Output the (x, y) coordinate of the center of the cell containing the given text.  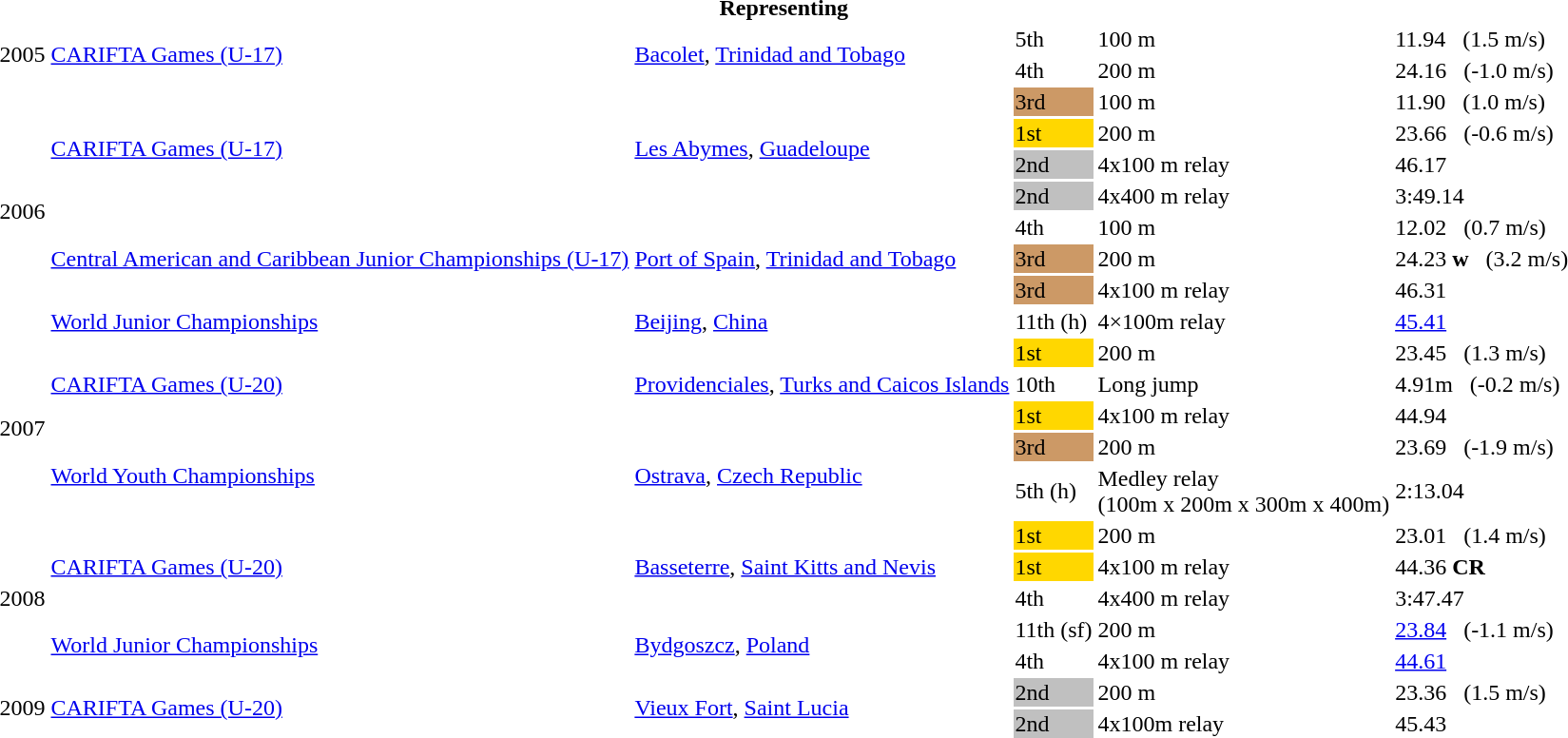
Beijing, China (822, 321)
Long jump (1244, 384)
Medley relay (100m x 200m x 300m x 400m) (1244, 491)
11th (h) (1054, 321)
Vieux Fort, Saint Lucia (822, 708)
Basseterre, Saint Kitts and Nevis (822, 567)
11th (sf) (1054, 630)
Bacolet, Trinidad and Tobago (822, 55)
Central American and Caribbean Junior Championships (U-17) (340, 259)
Providenciales, Turks and Caicos Islands (822, 384)
4x100m relay (1244, 724)
Les Abymes, Guadeloupe (822, 148)
World Youth Championships (340, 476)
10th (1054, 384)
Port of Spain, Trinidad and Tobago (822, 259)
Bydgoszcz, Poland (822, 645)
Ostrava, Czech Republic (822, 476)
4×100m relay (1244, 321)
5th (h) (1054, 491)
5th (1054, 39)
